Locate the cell with the specified text and output its (x, y) center coordinate. 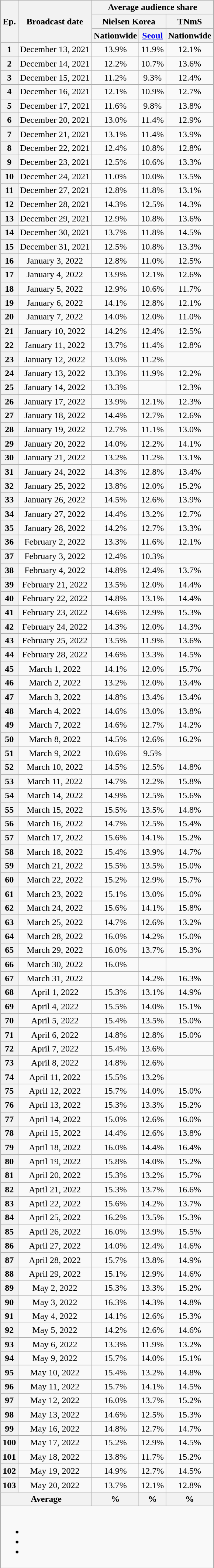
10 (10, 176)
38 (10, 570)
February 2, 2022 (55, 542)
March 9, 2022 (55, 753)
16 (10, 261)
8 (10, 148)
33 (10, 500)
9 (10, 162)
December 15, 2021 (55, 78)
50 (10, 739)
March 8, 2022 (55, 739)
April 29, 2022 (55, 1274)
79 (10, 1147)
March 30, 2022 (55, 964)
December 28, 2021 (55, 204)
February 28, 2022 (55, 655)
64 (10, 936)
December 27, 2021 (55, 190)
23 (10, 359)
February 25, 2022 (55, 641)
99 (10, 1429)
January 27, 2022 (55, 514)
63 (10, 922)
May 3, 2022 (55, 1302)
Ep. (10, 21)
March 4, 2022 (55, 711)
May 5, 2022 (55, 1330)
December 17, 2021 (55, 106)
39 (10, 584)
71 (10, 1034)
April 1, 2022 (55, 992)
74 (10, 1077)
February 22, 2022 (55, 598)
February 21, 2022 (55, 584)
December 22, 2021 (55, 148)
5 (10, 106)
56 (10, 823)
52 (10, 767)
May 4, 2022 (55, 1316)
19 (10, 303)
61 (10, 894)
16.6% (190, 1189)
April 13, 2022 (55, 1105)
January 5, 2022 (55, 289)
77 (10, 1119)
April 18, 2022 (55, 1147)
88 (10, 1274)
May 9, 2022 (55, 1358)
13 (10, 219)
34 (10, 514)
98 (10, 1415)
April 15, 2022 (55, 1133)
26 (10, 401)
May 20, 2022 (55, 1485)
January 28, 2022 (55, 528)
67 (10, 978)
January 10, 2022 (55, 331)
March 21, 2022 (55, 866)
11 (10, 190)
March 11, 2022 (55, 781)
May 18, 2022 (55, 1457)
December 20, 2021 (55, 120)
66 (10, 964)
83 (10, 1203)
94 (10, 1358)
March 14, 2022 (55, 795)
April 22, 2022 (55, 1203)
60 (10, 880)
45 (10, 669)
January 20, 2022 (55, 444)
April 25, 2022 (55, 1218)
10.9% (153, 92)
1 (10, 50)
16.4% (190, 1147)
35 (10, 528)
47 (10, 697)
24 (10, 373)
March 23, 2022 (55, 894)
March 1, 2022 (55, 669)
84 (10, 1218)
80 (10, 1161)
49 (10, 725)
April 6, 2022 (55, 1034)
February 23, 2022 (55, 612)
87 (10, 1260)
53 (10, 781)
April 28, 2022 (55, 1260)
46 (10, 683)
44 (10, 655)
May 2, 2022 (55, 1288)
April 27, 2022 (55, 1246)
January 21, 2022 (55, 458)
January 24, 2022 (55, 472)
3 (10, 78)
7 (10, 134)
May 19, 2022 (55, 1471)
11.1% (153, 430)
17 (10, 275)
January 4, 2022 (55, 275)
86 (10, 1246)
December 23, 2021 (55, 162)
March 15, 2022 (55, 809)
81 (10, 1175)
40 (10, 598)
December 30, 2021 (55, 233)
February 4, 2022 (55, 570)
92 (10, 1330)
43 (10, 641)
January 12, 2022 (55, 359)
12 (10, 204)
29 (10, 444)
December 29, 2021 (55, 219)
10.0% (153, 176)
90 (10, 1302)
January 26, 2022 (55, 500)
72 (10, 1049)
December 13, 2021 (55, 50)
January 3, 2022 (55, 261)
68 (10, 992)
58 (10, 851)
97 (10, 1401)
37 (10, 556)
76 (10, 1105)
93 (10, 1344)
March 3, 2022 (55, 697)
9.3% (153, 78)
75 (10, 1091)
April 26, 2022 (55, 1232)
85 (10, 1232)
22 (10, 345)
May 13, 2022 (55, 1415)
70 (10, 1020)
32 (10, 486)
March 17, 2022 (55, 837)
4 (10, 92)
December 21, 2021 (55, 134)
102 (10, 1471)
25 (10, 387)
April 8, 2022 (55, 1063)
48 (10, 711)
January 13, 2022 (55, 373)
March 22, 2022 (55, 880)
9.8% (153, 106)
December 16, 2021 (55, 92)
36 (10, 542)
April 11, 2022 (55, 1077)
Average (46, 1499)
January 17, 2022 (55, 401)
March 25, 2022 (55, 922)
30 (10, 458)
January 7, 2022 (55, 317)
March 24, 2022 (55, 908)
20 (10, 317)
March 18, 2022 (55, 851)
6 (10, 120)
62 (10, 908)
73 (10, 1063)
65 (10, 950)
March 10, 2022 (55, 767)
May 11, 2022 (55, 1386)
69 (10, 1006)
December 14, 2021 (55, 64)
59 (10, 866)
January 25, 2022 (55, 486)
May 10, 2022 (55, 1372)
2 (10, 64)
Average audience share (152, 7)
March 31, 2022 (55, 978)
January 19, 2022 (55, 430)
91 (10, 1316)
December 31, 2021 (55, 247)
21 (10, 331)
April 5, 2022 (55, 1020)
April 14, 2022 (55, 1119)
100 (10, 1443)
42 (10, 627)
78 (10, 1133)
Broadcast date (55, 21)
28 (10, 430)
March 28, 2022 (55, 936)
April 7, 2022 (55, 1049)
March 16, 2022 (55, 823)
103 (10, 1485)
January 18, 2022 (55, 416)
March 7, 2022 (55, 725)
101 (10, 1457)
April 20, 2022 (55, 1175)
March 29, 2022 (55, 950)
April 19, 2022 (55, 1161)
41 (10, 612)
9.5% (153, 753)
Seoul (153, 35)
April 4, 2022 (55, 1006)
15 (10, 247)
57 (10, 837)
10.3% (153, 556)
January 6, 2022 (55, 303)
55 (10, 809)
May 6, 2022 (55, 1344)
89 (10, 1288)
54 (10, 795)
May 16, 2022 (55, 1429)
TNmS (190, 21)
96 (10, 1386)
May 17, 2022 (55, 1443)
18 (10, 289)
82 (10, 1189)
December 24, 2021 (55, 176)
February 3, 2022 (55, 556)
14 (10, 233)
95 (10, 1372)
May 12, 2022 (55, 1401)
March 2, 2022 (55, 683)
February 24, 2022 (55, 627)
April 12, 2022 (55, 1091)
January 11, 2022 (55, 345)
10.7% (153, 64)
Nielsen Korea (128, 21)
April 21, 2022 (55, 1189)
51 (10, 753)
January 14, 2022 (55, 387)
31 (10, 472)
27 (10, 416)
